Detect which cell encompasses the target text, then output its [x, y] center coordinate. 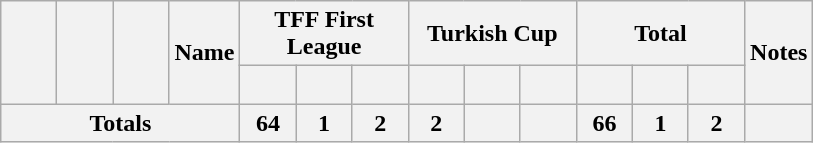
66 [604, 123]
TFF First League [324, 34]
Total [660, 34]
64 [268, 123]
Turkish Cup [492, 34]
Totals [120, 123]
Notes [779, 52]
Name [204, 52]
